Find where the given text appears and provide that cell's center as (x, y) coordinate. 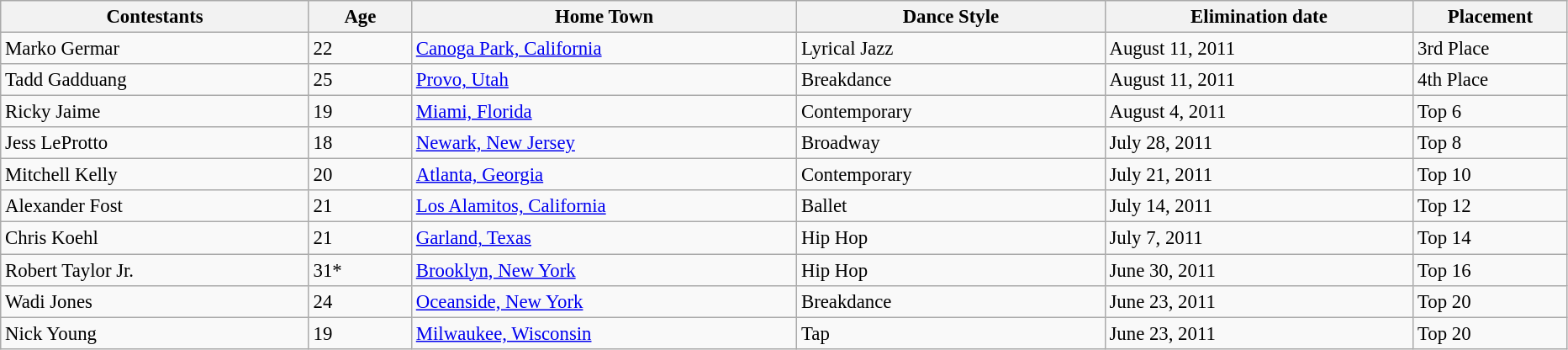
Broadway (952, 143)
July 14, 2011 (1259, 206)
Wadi Jones (155, 301)
Atlanta, Georgia (604, 175)
25 (360, 80)
3rd Place (1490, 49)
Jess LeProtto (155, 143)
Ricky Jaime (155, 112)
Tap (952, 333)
Contestants (155, 17)
Top 8 (1490, 143)
July 7, 2011 (1259, 238)
31* (360, 270)
18 (360, 143)
Garland, Texas (604, 238)
Top 14 (1490, 238)
Miami, Florida (604, 112)
Mitchell Kelly (155, 175)
Elimination date (1259, 17)
24 (360, 301)
June 30, 2011 (1259, 270)
Brooklyn, New York (604, 270)
Chris Koehl (155, 238)
Milwaukee, Wisconsin (604, 333)
Top 6 (1490, 112)
July 21, 2011 (1259, 175)
Top 12 (1490, 206)
Top 16 (1490, 270)
August 4, 2011 (1259, 112)
Oceanside, New York (604, 301)
Ballet (952, 206)
Canoga Park, California (604, 49)
Marko Germar (155, 49)
Provo, Utah (604, 80)
Tadd Gadduang (155, 80)
Alexander Fost (155, 206)
20 (360, 175)
Robert Taylor Jr. (155, 270)
Age (360, 17)
Nick Young (155, 333)
Los Alamitos, California (604, 206)
Lyrical Jazz (952, 49)
Dance Style (952, 17)
4th Place (1490, 80)
July 28, 2011 (1259, 143)
22 (360, 49)
Home Town (604, 17)
Placement (1490, 17)
Newark, New Jersey (604, 143)
Top 10 (1490, 175)
